Locate the cell with the specified text and output its [x, y] center coordinate. 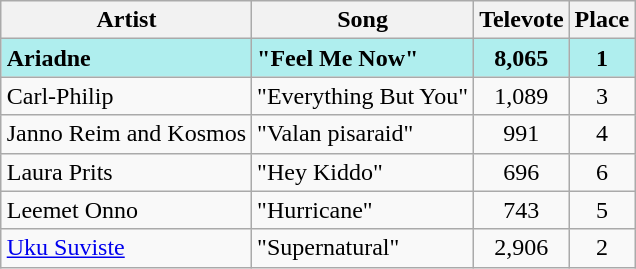
Song [363, 20]
1 [602, 58]
"Feel Me Now" [363, 58]
Televote [522, 20]
1,089 [522, 96]
4 [602, 134]
Janno Reim and Kosmos [126, 134]
5 [602, 210]
"Supernatural" [363, 248]
743 [522, 210]
Artist [126, 20]
Carl-Philip [126, 96]
696 [522, 172]
Ariadne [126, 58]
2,906 [522, 248]
8,065 [522, 58]
2 [602, 248]
"Everything But You" [363, 96]
"Hey Kiddo" [363, 172]
3 [602, 96]
"Hurricane" [363, 210]
Laura Prits [126, 172]
"Valan pisaraid" [363, 134]
991 [522, 134]
6 [602, 172]
Leemet Onno [126, 210]
Place [602, 20]
Uku Suviste [126, 248]
